Output the (X, Y) coordinate of the center of the cell containing the given text.  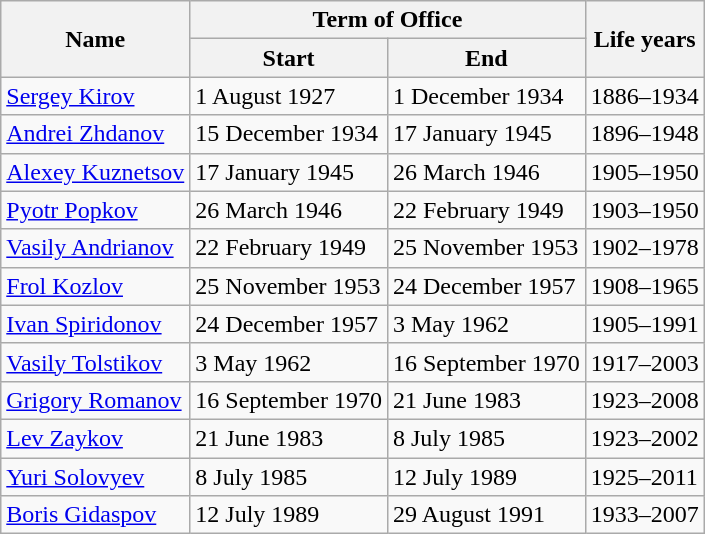
End (486, 58)
1933–2007 (644, 515)
1923–2002 (644, 438)
1 August 1927 (289, 96)
1908–1965 (644, 286)
Sergey Kirov (96, 96)
Yuri Solovyev (96, 477)
Start (289, 58)
Andrei Zhdanov (96, 134)
1903–1950 (644, 210)
1886–1934 (644, 96)
Vasily Andrianov (96, 248)
1925–2011 (644, 477)
Frol Kozlov (96, 286)
1917–2003 (644, 362)
Boris Gidaspov (96, 515)
Grigory Romanov (96, 400)
Lev Zaykov (96, 438)
1905–1950 (644, 172)
1 December 1934 (486, 96)
1896–1948 (644, 134)
29 August 1991 (486, 515)
Life years (644, 39)
15 December 1934 (289, 134)
1902–1978 (644, 248)
Term of Office (388, 20)
1923–2008 (644, 400)
Ivan Spiridonov (96, 324)
Pyotr Popkov (96, 210)
Name (96, 39)
Alexey Kuznetsov (96, 172)
1905–1991 (644, 324)
Vasily Tolstikov (96, 362)
